Return the (X, Y) coordinate for the center point of the cell that contains the specified text.  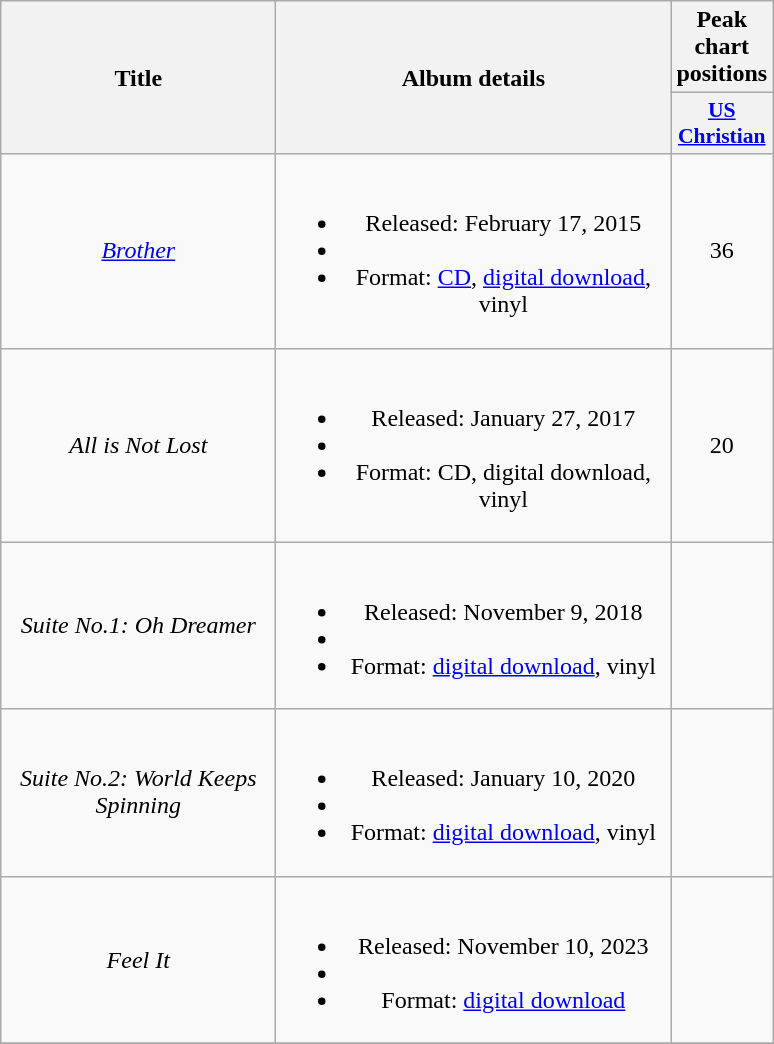
Released: November 10, 2023Format: digital download (474, 960)
Title (138, 78)
Brother (138, 251)
Released: February 17, 2015Format: CD, digital download, vinyl (474, 251)
USChristian (722, 124)
Released: November 9, 2018Format: digital download, vinyl (474, 626)
Album details (474, 78)
Released: January 10, 2020Format: digital download, vinyl (474, 792)
Suite No.1: Oh Dreamer (138, 626)
Suite No.2: World Keeps Spinning (138, 792)
36 (722, 251)
Released: January 27, 2017Format: CD, digital download, vinyl (474, 445)
All is Not Lost (138, 445)
20 (722, 445)
Feel It (138, 960)
Peak chart positions (722, 47)
